Locate the cell with the specified text and output its [x, y] center coordinate. 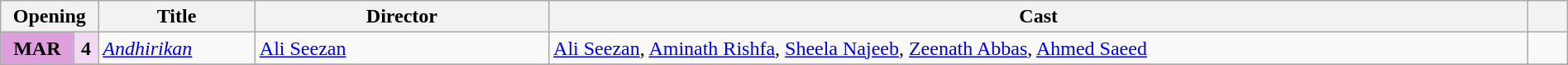
Cast [1039, 17]
Title [177, 17]
Andhirikan [177, 48]
MAR [37, 48]
4 [86, 48]
Opening [50, 17]
Ali Seezan, Aminath Rishfa, Sheela Najeeb, Zeenath Abbas, Ahmed Saeed [1039, 48]
Ali Seezan [402, 48]
Director [402, 17]
